Find where the given text appears and provide that cell's center as (X, Y) coordinate. 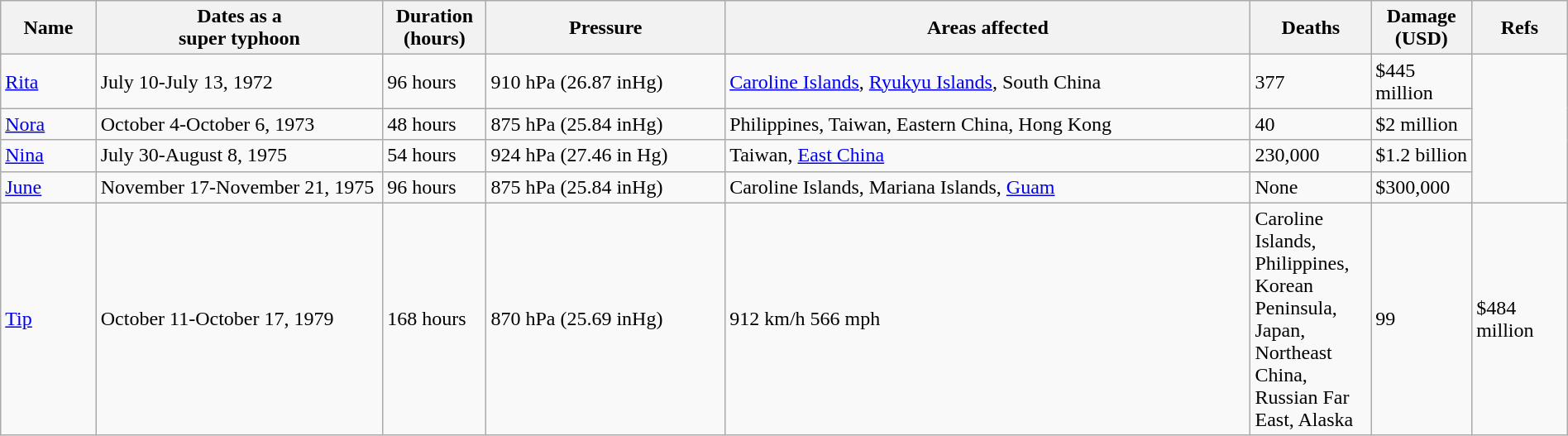
$300,000 (1422, 187)
$484 million (1520, 319)
Taiwan, East China (987, 156)
Tip (48, 319)
$2 million (1422, 124)
Nora (48, 124)
Caroline Islands, Mariana Islands, Guam (987, 187)
Philippines, Taiwan, Eastern China, Hong Kong (987, 124)
Nina (48, 156)
40 (1311, 124)
Name (48, 28)
Deaths (1311, 28)
Rita (48, 81)
Caroline Islands, Philippines, Korean Peninsula, Japan, Northeast China, Russian Far East, Alaska (1311, 319)
Areas affected (987, 28)
None (1311, 187)
July 30-August 8, 1975 (239, 156)
Damage(USD) (1422, 28)
99 (1422, 319)
$445 million (1422, 81)
October 4-October 6, 1973 (239, 124)
Dates as asuper typhoon (239, 28)
Caroline Islands, Ryukyu Islands, South China (987, 81)
Duration(hours) (435, 28)
168 hours (435, 319)
377 (1311, 81)
910 hPa (26.87 inHg) (605, 81)
924 hPa (27.46 in Hg) (605, 156)
912 km/h 566 mph (987, 319)
Pressure (605, 28)
870 hPa (25.69 inHg) (605, 319)
230,000 (1311, 156)
October 11-October 17, 1979 (239, 319)
Refs (1520, 28)
June (48, 187)
48 hours (435, 124)
July 10-July 13, 1972 (239, 81)
54 hours (435, 156)
$1.2 billion (1422, 156)
November 17-November 21, 1975 (239, 187)
